Locate the cell with the specified text and output its (X, Y) center coordinate. 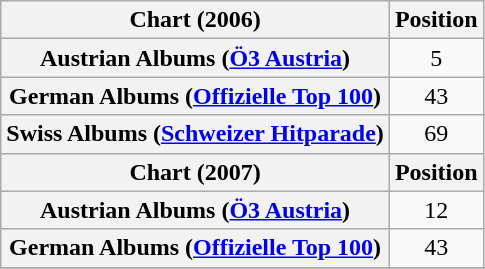
Swiss Albums (Schweizer Hitparade) (196, 134)
Chart (2007) (196, 172)
12 (436, 210)
Chart (2006) (196, 20)
69 (436, 134)
5 (436, 58)
